Locate the cell with the specified text and output its (X, Y) center coordinate. 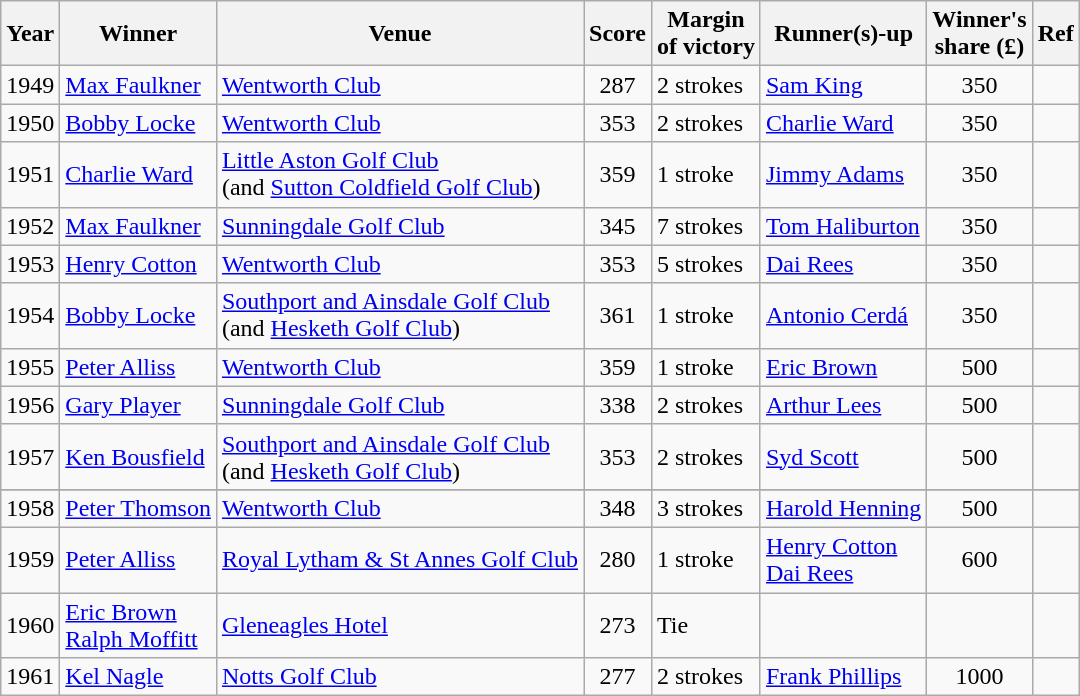
Eric Brown Ralph Moffitt (138, 624)
Royal Lytham & St Annes Golf Club (400, 560)
1959 (30, 560)
Score (618, 34)
1954 (30, 316)
7 strokes (706, 226)
Frank Phillips (843, 677)
Notts Golf Club (400, 677)
Harold Henning (843, 508)
277 (618, 677)
Arthur Lees (843, 405)
Tom Haliburton (843, 226)
Runner(s)-up (843, 34)
1000 (980, 677)
1953 (30, 264)
345 (618, 226)
1961 (30, 677)
Winner'sshare (£) (980, 34)
Henry Cotton (138, 264)
Eric Brown (843, 367)
Winner (138, 34)
1951 (30, 174)
Peter Thomson (138, 508)
1950 (30, 123)
1960 (30, 624)
Ken Bousfield (138, 456)
Marginof victory (706, 34)
Sam King (843, 85)
287 (618, 85)
Henry Cotton Dai Rees (843, 560)
1949 (30, 85)
Antonio Cerdá (843, 316)
1957 (30, 456)
338 (618, 405)
1955 (30, 367)
1958 (30, 508)
1956 (30, 405)
361 (618, 316)
Gleneagles Hotel (400, 624)
Syd Scott (843, 456)
3 strokes (706, 508)
Gary Player (138, 405)
273 (618, 624)
Jimmy Adams (843, 174)
Venue (400, 34)
348 (618, 508)
1952 (30, 226)
280 (618, 560)
5 strokes (706, 264)
Little Aston Golf Club(and Sutton Coldfield Golf Club) (400, 174)
Tie (706, 624)
Year (30, 34)
Ref (1056, 34)
600 (980, 560)
Dai Rees (843, 264)
Kel Nagle (138, 677)
